Return [x, y] of the center of cell containing provided text 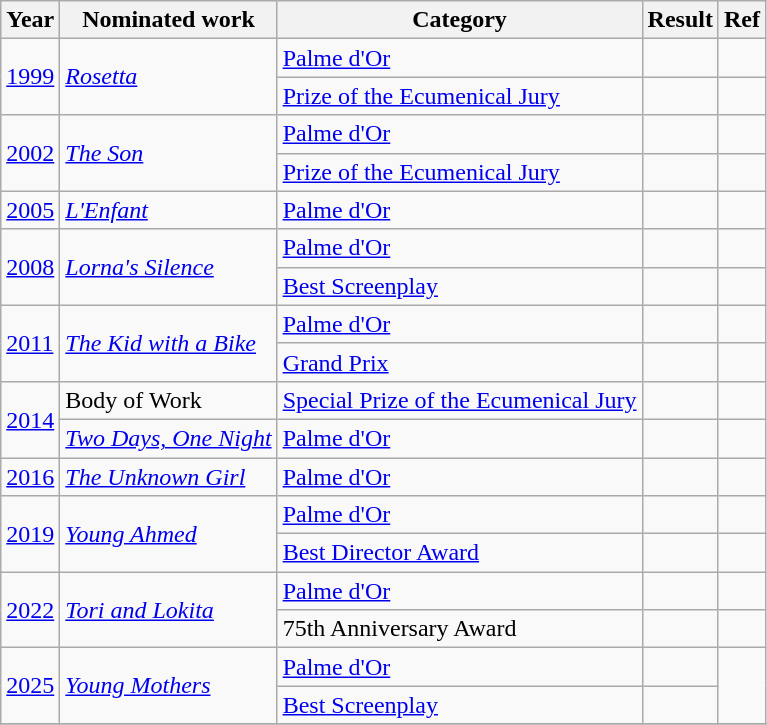
Result [680, 20]
2022 [30, 610]
Rosetta [168, 77]
2019 [30, 534]
2008 [30, 267]
2014 [30, 419]
1999 [30, 77]
2005 [30, 210]
2002 [30, 153]
Year [30, 20]
The Son [168, 153]
Special Prize of the Ecumenical Jury [460, 400]
Tori and Lokita [168, 610]
Grand Prix [460, 362]
Body of Work [168, 400]
Category [460, 20]
Lorna's Silence [168, 267]
Young Mothers [168, 686]
Ref [742, 20]
Two Days, One Night [168, 438]
Young Ahmed [168, 534]
Nominated work [168, 20]
The Kid with a Bike [168, 343]
The Unknown Girl [168, 477]
L'Enfant [168, 210]
2016 [30, 477]
75th Anniversary Award [460, 629]
2011 [30, 343]
2025 [30, 686]
Best Director Award [460, 553]
